For the text-containing cell, return its midpoint in [X, Y] coordinate format. 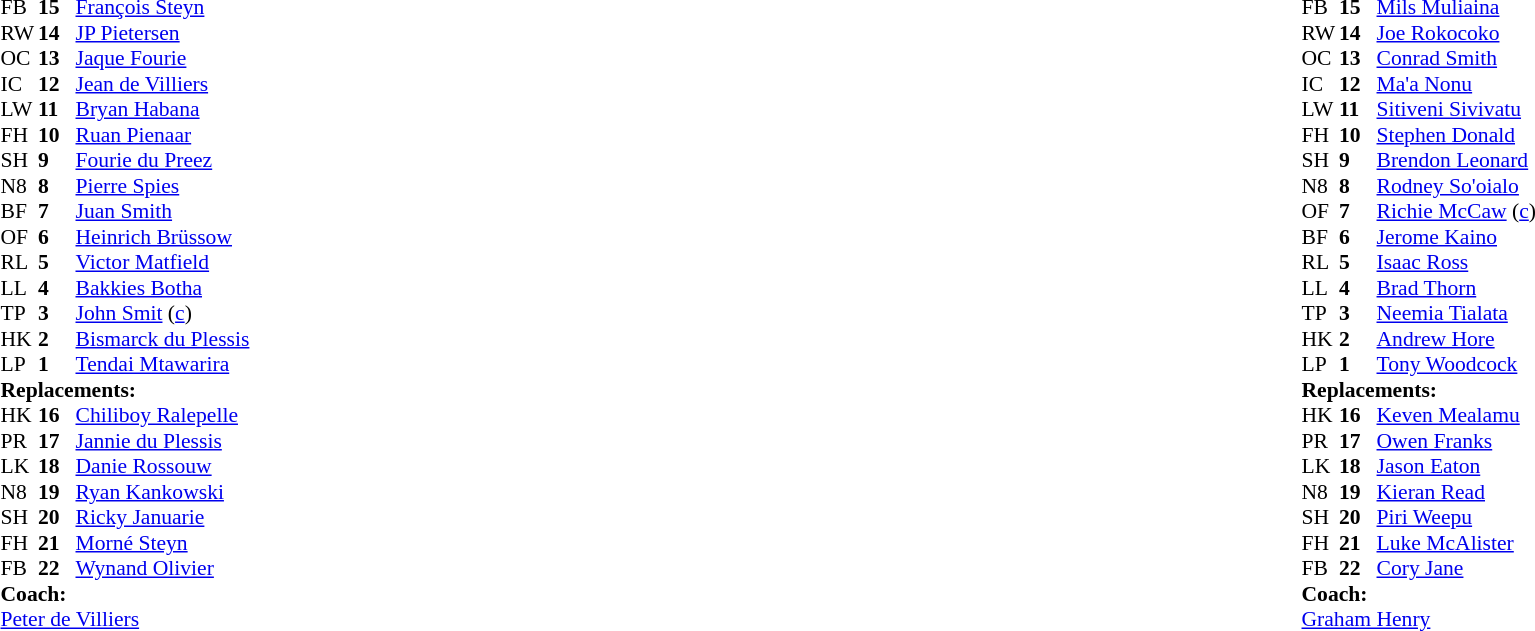
Bakkies Botha [163, 288]
Wynand Olivier [163, 569]
Ryan Kankowski [163, 492]
Tendai Mtawarira [163, 365]
Juan Smith [163, 211]
Bismarck du Plessis [163, 339]
Jean de Villiers [163, 84]
Fourie du Preez [163, 161]
John Smit (c) [163, 313]
Jaque Fourie [163, 59]
Coach: [124, 594]
Ruan Pienaar [163, 135]
Pierre Spies [163, 186]
Ricky Januarie [163, 517]
Heinrich Brüssow [163, 237]
Replacements: [124, 390]
JP Pietersen [163, 33]
Chiliboy Ralepelle [163, 415]
Danie Rossouw [163, 467]
Morné Steyn [163, 543]
Jannie du Plessis [163, 441]
Bryan Habana [163, 109]
Victor Matfield [163, 263]
